Pinpoint the cell where the given text exists, returning its [X, Y] midpoint coordinate. 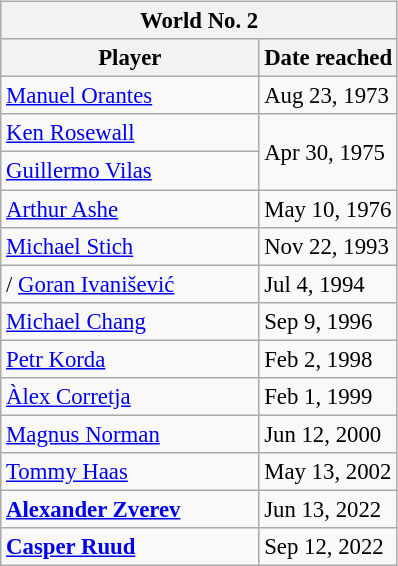
Manuel Orantes [130, 96]
Alexander Zverev [130, 509]
Player [130, 58]
Michael Stich [130, 246]
Jun 12, 2000 [328, 434]
Àlex Corretja [130, 396]
Sep 12, 2022 [328, 547]
World No. 2 [200, 21]
Michael Chang [130, 321]
Date reached [328, 58]
Petr Korda [130, 359]
/ Goran Ivanišević [130, 284]
Jun 13, 2022 [328, 509]
May 10, 1976 [328, 209]
Feb 1, 1999 [328, 396]
Arthur Ashe [130, 209]
Casper Ruud [130, 547]
Tommy Haas [130, 472]
Aug 23, 1973 [328, 96]
Nov 22, 1993 [328, 246]
Guillermo Vilas [130, 171]
Ken Rosewall [130, 133]
Apr 30, 1975 [328, 152]
Feb 2, 1998 [328, 359]
Jul 4, 1994 [328, 284]
Magnus Norman [130, 434]
May 13, 2002 [328, 472]
Sep 9, 1996 [328, 321]
